Return (x, y) of the center of cell containing provided text 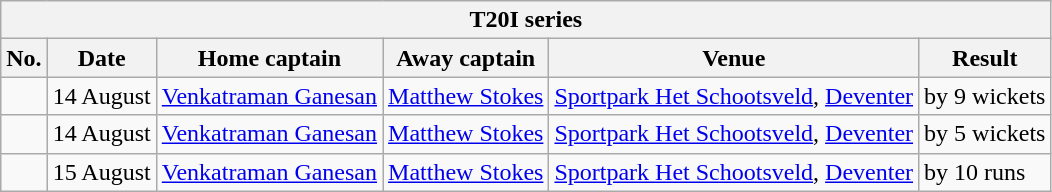
Venue (734, 58)
No. (24, 58)
Result (985, 58)
by 9 wickets (985, 96)
Away captain (466, 58)
Home captain (269, 58)
by 5 wickets (985, 134)
by 10 runs (985, 172)
T20I series (526, 20)
Date (102, 58)
15 August (102, 172)
